Extract the (x, y) coordinate from the center of the cell holding the provided text.  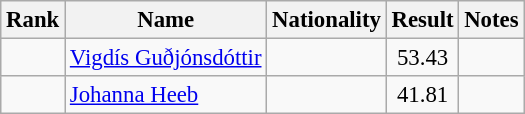
Johanna Heeb (166, 95)
53.43 (422, 58)
Nationality (326, 20)
41.81 (422, 95)
Notes (492, 20)
Vigdís Guðjónsdóttir (166, 58)
Name (166, 20)
Rank (33, 20)
Result (422, 20)
